For the text-containing cell, return its midpoint in [X, Y] coordinate format. 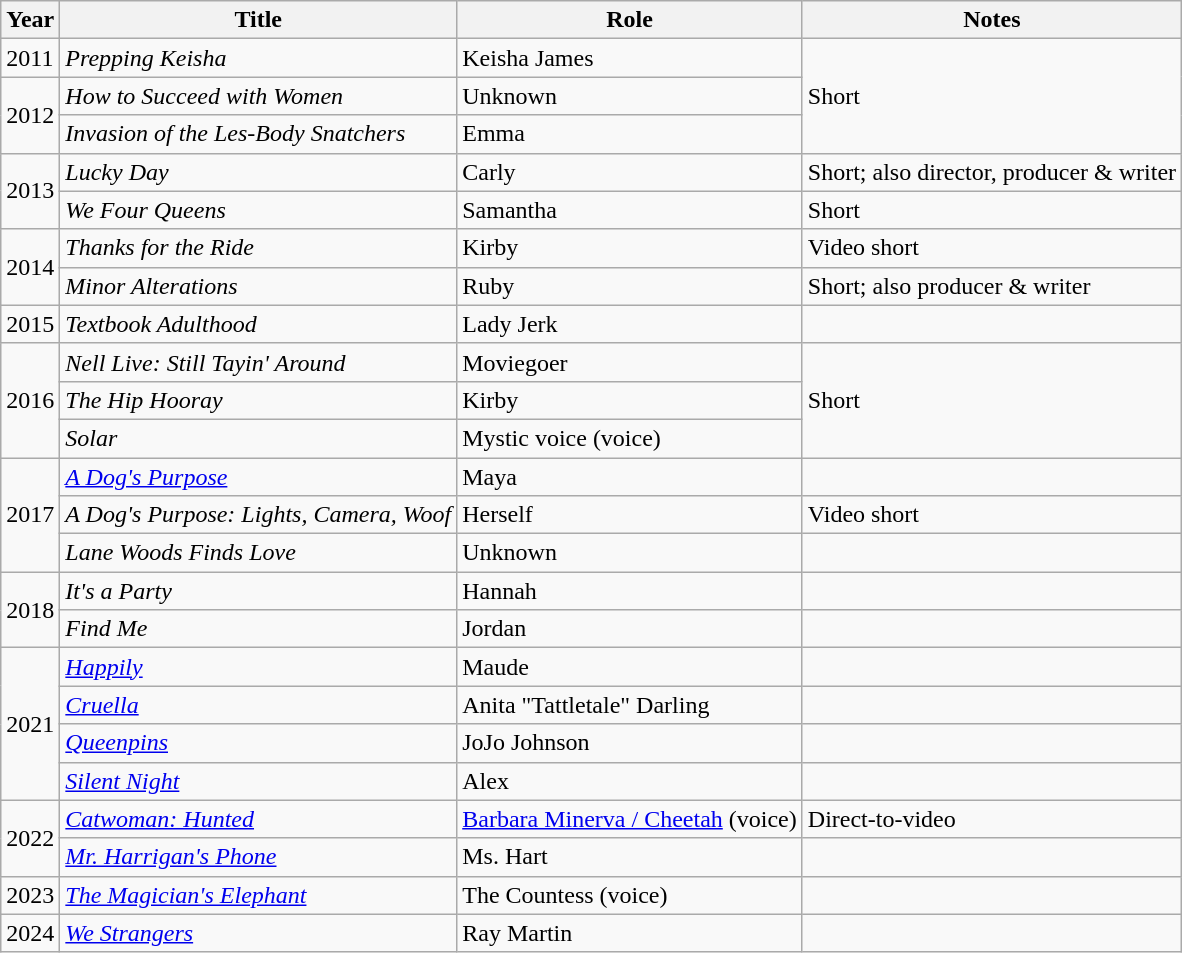
Short; also producer & writer [992, 286]
Samantha [630, 210]
Ruby [630, 286]
2012 [30, 115]
Title [258, 20]
Jordan [630, 629]
Silent Night [258, 781]
A Dog's Purpose: Lights, Camera, Woof [258, 515]
Moviegoer [630, 362]
Keisha James [630, 58]
Short; also director, producer & writer [992, 172]
Direct-to-video [992, 819]
2018 [30, 610]
Barbara Minerva / Cheetah (voice) [630, 819]
Prepping Keisha [258, 58]
The Hip Hooray [258, 400]
Nell Live: Still Tayin' Around [258, 362]
2022 [30, 838]
Anita "Tattletale" Darling [630, 705]
Solar [258, 438]
Lady Jerk [630, 324]
Maude [630, 667]
Find Me [258, 629]
A Dog's Purpose [258, 477]
The Magician's Elephant [258, 895]
We Strangers [258, 933]
Role [630, 20]
Mr. Harrigan's Phone [258, 857]
2017 [30, 515]
JoJo Johnson [630, 743]
Year [30, 20]
Textbook Adulthood [258, 324]
The Countess (voice) [630, 895]
2023 [30, 895]
Minor Alterations [258, 286]
Ray Martin [630, 933]
Queenpins [258, 743]
Ms. Hart [630, 857]
Alex [630, 781]
Catwoman: Hunted [258, 819]
Invasion of the Les-Body Snatchers [258, 134]
2015 [30, 324]
Happily [258, 667]
We Four Queens [258, 210]
Lucky Day [258, 172]
Cruella [258, 705]
Thanks for the Ride [258, 248]
Maya [630, 477]
2016 [30, 400]
2014 [30, 267]
2024 [30, 933]
Emma [630, 134]
Herself [630, 515]
Hannah [630, 591]
2021 [30, 724]
2011 [30, 58]
Notes [992, 20]
How to Succeed with Women [258, 96]
Carly [630, 172]
Lane Woods Finds Love [258, 553]
Mystic voice (voice) [630, 438]
It's a Party [258, 591]
2013 [30, 191]
